Scan for the cell matching the given text and deliver its (X, Y) coordinate at center. 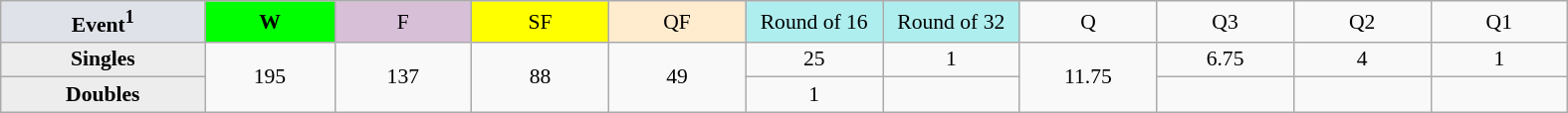
88 (541, 77)
Round of 16 (814, 22)
25 (814, 59)
Round of 32 (951, 22)
W (270, 22)
Q (1088, 22)
QF (677, 22)
Doubles (104, 95)
137 (403, 77)
4 (1362, 59)
195 (270, 77)
49 (677, 77)
Q2 (1362, 22)
Singles (104, 59)
6.75 (1226, 59)
11.75 (1088, 77)
Event1 (104, 22)
SF (541, 22)
Q3 (1226, 22)
F (403, 22)
Q1 (1499, 22)
